Detect which cell encompasses the target text, then output its (X, Y) center coordinate. 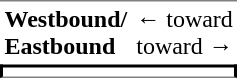
Westbound/Eastbound (66, 32)
